Capture the cell that displays the provided text and extract its (x, y) central coordinate. 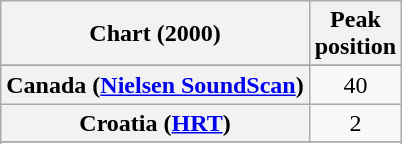
Chart (2000) (155, 34)
Croatia (HRT) (155, 123)
Canada (Nielsen SoundScan) (155, 85)
Peakposition (355, 34)
2 (355, 123)
40 (355, 85)
